From the cell containing the given text, extract its center point as (x, y) coordinate. 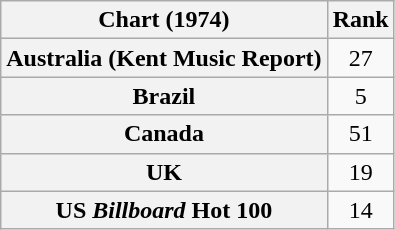
Australia (Kent Music Report) (164, 58)
US Billboard Hot 100 (164, 210)
27 (360, 58)
Chart (1974) (164, 20)
Canada (164, 134)
19 (360, 172)
Brazil (164, 96)
14 (360, 210)
5 (360, 96)
UK (164, 172)
Rank (360, 20)
51 (360, 134)
